Scan for the cell matching the given text and deliver its (x, y) coordinate at center. 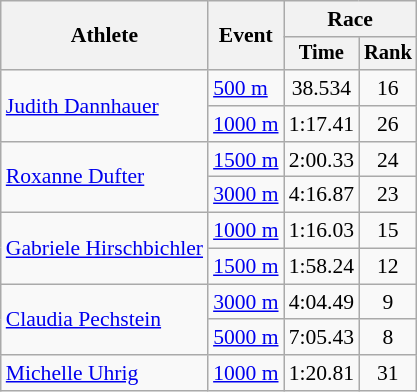
Claudia Pechstein (104, 320)
23 (388, 195)
Michelle Uhrig (104, 373)
1:20.81 (322, 373)
4:04.49 (322, 302)
Judith Dannhauer (104, 106)
12 (388, 267)
1:17.41 (322, 124)
5000 m (246, 338)
26 (388, 124)
16 (388, 88)
1:16.03 (322, 231)
8 (388, 338)
Athlete (104, 36)
7:05.43 (322, 338)
Rank (388, 54)
500 m (246, 88)
Gabriele Hirschbichler (104, 248)
15 (388, 231)
1:58.24 (322, 267)
Roxanne Dufter (104, 178)
9 (388, 302)
Race (350, 19)
Time (322, 54)
Event (246, 36)
31 (388, 373)
2:00.33 (322, 160)
38.534 (322, 88)
24 (388, 160)
4:16.87 (322, 195)
